Find where the given text appears and provide that cell's center as [x, y] coordinate. 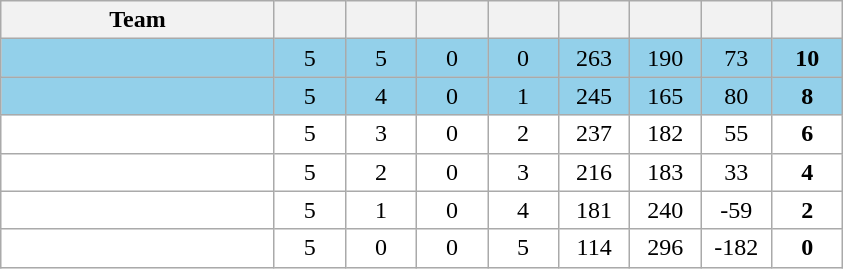
80 [736, 96]
10 [808, 58]
-182 [736, 248]
245 [594, 96]
73 [736, 58]
263 [594, 58]
33 [736, 172]
182 [666, 134]
296 [666, 248]
183 [666, 172]
55 [736, 134]
-59 [736, 210]
181 [594, 210]
Team [138, 20]
8 [808, 96]
216 [594, 172]
165 [666, 96]
114 [594, 248]
6 [808, 134]
237 [594, 134]
190 [666, 58]
240 [666, 210]
